From the cell containing the given text, extract its center point as [x, y] coordinate. 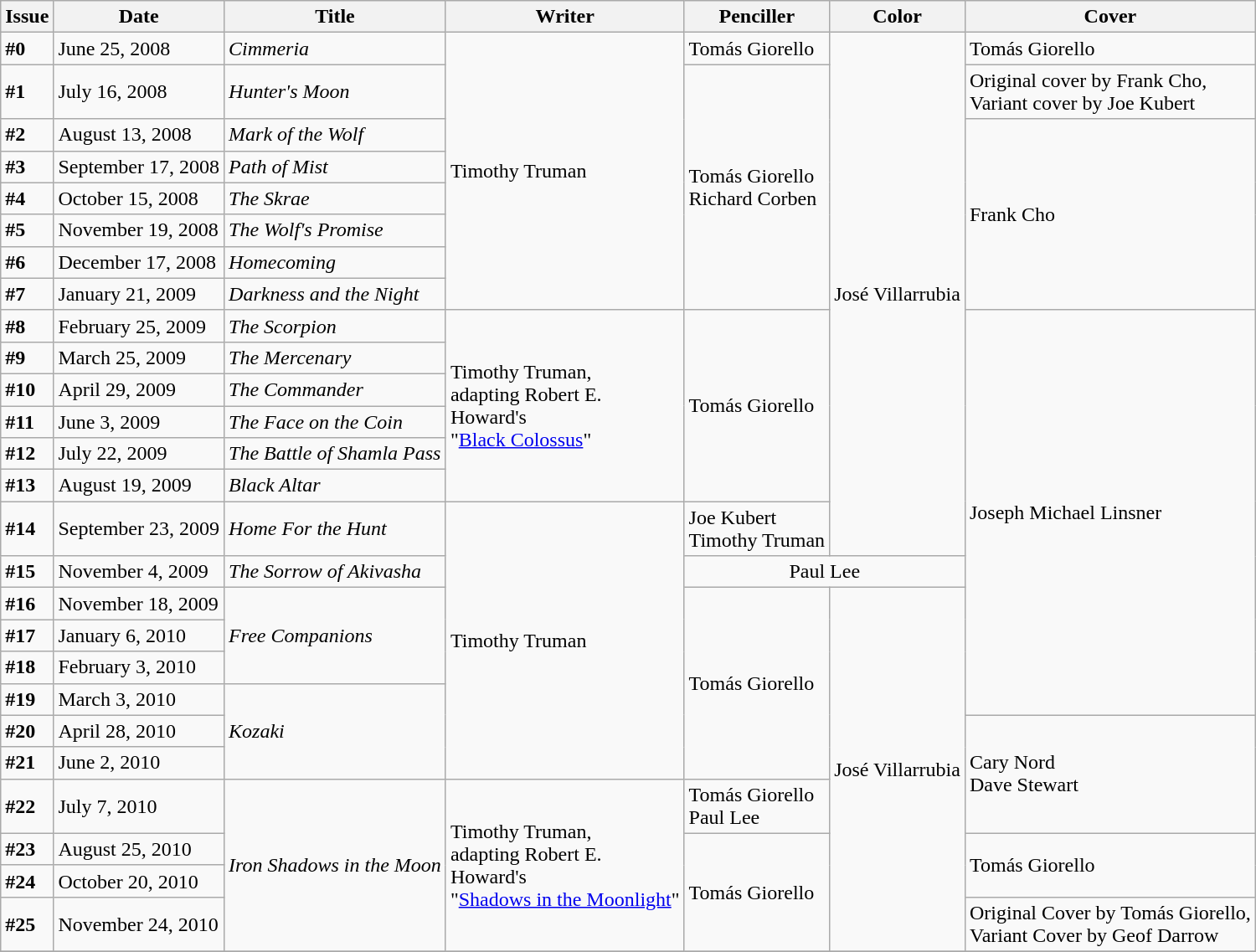
June 3, 2009 [139, 421]
#18 [27, 667]
April 28, 2010 [139, 731]
#3 [27, 167]
#22 [27, 805]
Color [898, 17]
Original cover by Frank Cho,Variant cover by Joe Kubert [1110, 92]
July 7, 2010 [139, 805]
Tomás GiorelloRichard Corben [757, 188]
November 19, 2008 [139, 230]
March 25, 2009 [139, 358]
#20 [27, 731]
Date [139, 17]
Paul Lee [824, 572]
November 18, 2009 [139, 604]
April 29, 2009 [139, 389]
Free Companions [335, 636]
September 17, 2008 [139, 167]
The Wolf's Promise [335, 230]
June 2, 2010 [139, 763]
Homecoming [335, 262]
June 25, 2008 [139, 49]
Original Cover by Tomás Giorello,Variant Cover by Geof Darrow [1110, 924]
November 24, 2010 [139, 924]
Joe KubertTimothy Truman [757, 529]
February 25, 2009 [139, 326]
October 15, 2008 [139, 198]
July 22, 2009 [139, 454]
September 23, 2009 [139, 529]
August 13, 2008 [139, 135]
Darkness and the Night [335, 294]
Penciller [757, 17]
#6 [27, 262]
Timothy Truman,adapting Robert E.Howard's"Black Colossus" [564, 405]
#23 [27, 849]
December 17, 2008 [139, 262]
July 16, 2008 [139, 92]
Cary NordDave Stewart [1110, 774]
#19 [27, 699]
Cover [1110, 17]
January 21, 2009 [139, 294]
Joseph Michael Linsner [1110, 512]
Issue [27, 17]
#16 [27, 604]
The Battle of Shamla Pass [335, 454]
#10 [27, 389]
#8 [27, 326]
#21 [27, 763]
Iron Shadows in the Moon [335, 865]
February 3, 2010 [139, 667]
Black Altar [335, 486]
#1 [27, 92]
Hunter's Moon [335, 92]
The Scorpion [335, 326]
#4 [27, 198]
#7 [27, 294]
#24 [27, 881]
#2 [27, 135]
March 3, 2010 [139, 699]
Frank Cho [1110, 214]
January 6, 2010 [139, 636]
The Commander [335, 389]
August 19, 2009 [139, 486]
August 25, 2010 [139, 849]
#15 [27, 572]
The Skrae [335, 198]
Mark of the Wolf [335, 135]
#17 [27, 636]
#13 [27, 486]
October 20, 2010 [139, 881]
#25 [27, 924]
Home For the Hunt [335, 529]
Timothy Truman,adapting Robert E.Howard's"Shadows in the Moonlight" [564, 865]
#9 [27, 358]
The Sorrow of Akivasha [335, 572]
Writer [564, 17]
Tomás GiorelloPaul Lee [757, 805]
Title [335, 17]
Kozaki [335, 731]
#12 [27, 454]
November 4, 2009 [139, 572]
#0 [27, 49]
Cimmeria [335, 49]
The Face on the Coin [335, 421]
Path of Mist [335, 167]
#14 [27, 529]
#11 [27, 421]
The Mercenary [335, 358]
#5 [27, 230]
